Return [X, Y] of the center of cell containing provided text 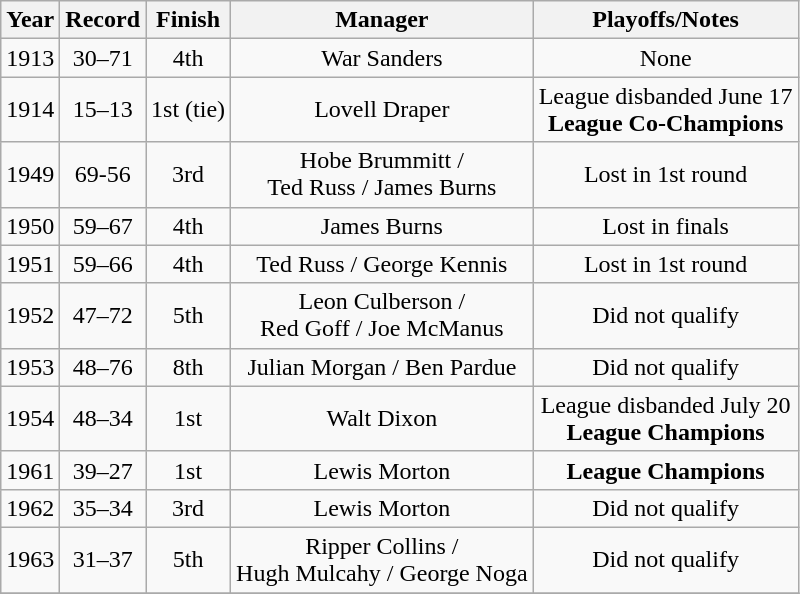
59–66 [103, 264]
1963 [30, 560]
League disbanded July 20 League Champions [666, 418]
Lost in finals [666, 226]
31–37 [103, 560]
War Sanders [382, 58]
48–76 [103, 367]
39–27 [103, 470]
Record [103, 20]
1951 [30, 264]
47–72 [103, 316]
Lovell Draper [382, 110]
35–34 [103, 508]
1st (tie) [188, 110]
1961 [30, 470]
Leon Culberson / Red Goff / Joe McManus [382, 316]
League Champions [666, 470]
Ted Russ / George Kennis [382, 264]
30–71 [103, 58]
League disbanded June 17League Co-Champions [666, 110]
48–34 [103, 418]
James Burns [382, 226]
69-56 [103, 174]
1962 [30, 508]
Manager [382, 20]
1952 [30, 316]
1949 [30, 174]
1913 [30, 58]
8th [188, 367]
Julian Morgan / Ben Pardue [382, 367]
Walt Dixon [382, 418]
1953 [30, 367]
Year [30, 20]
None [666, 58]
1954 [30, 418]
Playoffs/Notes [666, 20]
1914 [30, 110]
1950 [30, 226]
15–13 [103, 110]
Finish [188, 20]
Hobe Brummitt / Ted Russ / James Burns [382, 174]
Ripper Collins /Hugh Mulcahy / George Noga [382, 560]
59–67 [103, 226]
